Capture the cell that displays the provided text and extract its (x, y) central coordinate. 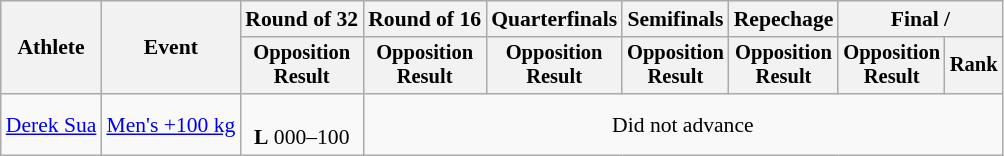
Round of 16 (424, 19)
Men's +100 kg (170, 124)
L 000–100 (302, 124)
Semifinals (676, 19)
Round of 32 (302, 19)
Athlete (52, 48)
Derek Sua (52, 124)
Event (170, 48)
Rank (974, 66)
Did not advance (682, 124)
Final / (920, 19)
Quarterfinals (554, 19)
Repechage (784, 19)
